Pinpoint the cell where the given text exists, returning its [X, Y] midpoint coordinate. 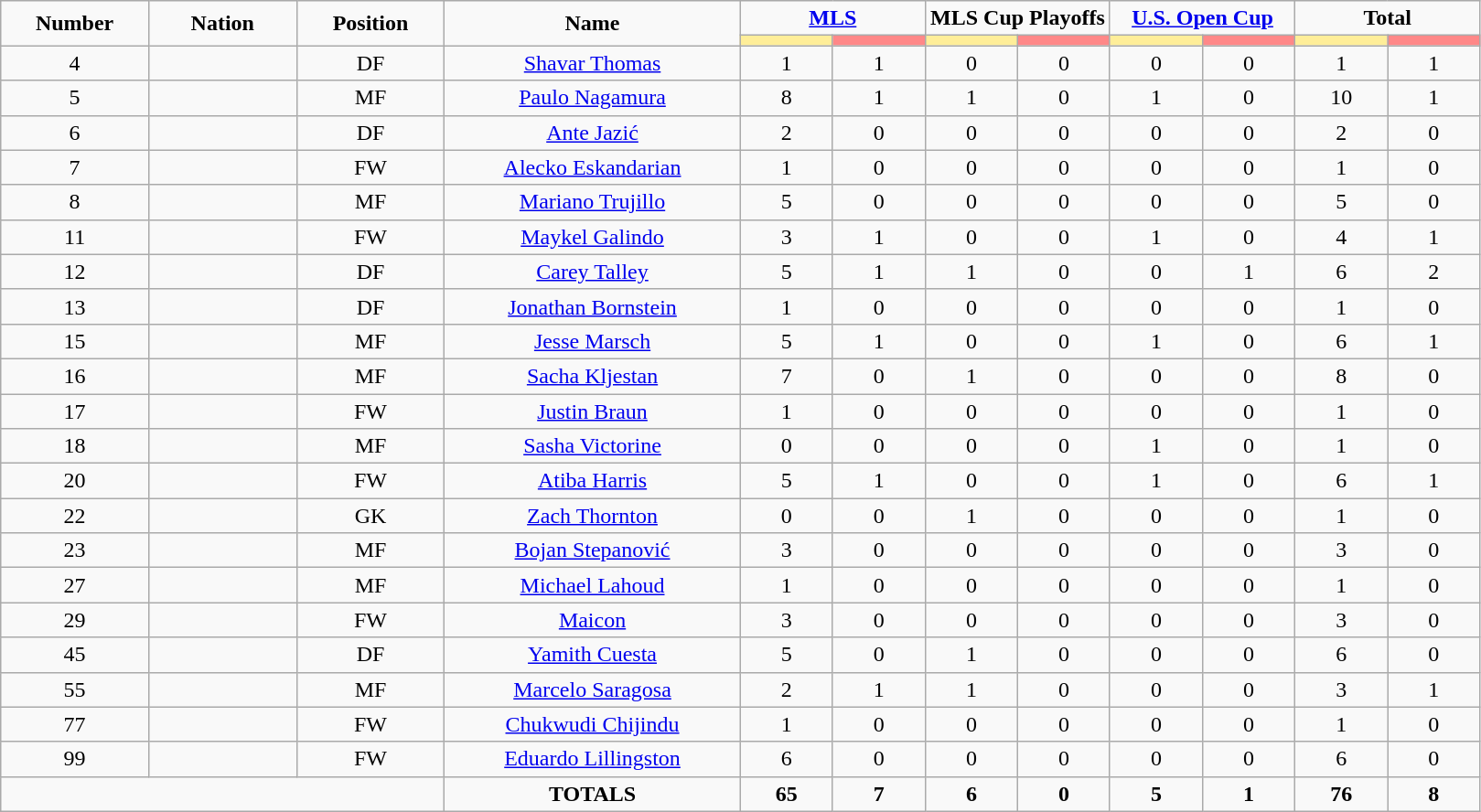
Carey Talley [593, 272]
Name [593, 24]
Bojan Stepanović [593, 550]
Position [370, 24]
Yamith Cuesta [593, 655]
U.S. Open Cup [1202, 18]
15 [75, 341]
TOTALS [593, 794]
10 [1341, 98]
Michael Lahoud [593, 585]
27 [75, 585]
MLS [832, 18]
Ante Jazić [593, 133]
Nation [222, 24]
Justin Braun [593, 411]
16 [75, 376]
Shavar Thomas [593, 63]
Chukwudi Chijindu [593, 724]
Marcelo Saragosa [593, 689]
Jonathan Bornstein [593, 306]
Zach Thornton [593, 516]
99 [75, 759]
Maicon [593, 620]
Sacha Kljestan [593, 376]
Eduardo Lillingston [593, 759]
77 [75, 724]
65 [787, 794]
20 [75, 481]
76 [1341, 794]
11 [75, 237]
55 [75, 689]
MLS Cup Playoffs [1017, 18]
45 [75, 655]
13 [75, 306]
23 [75, 550]
29 [75, 620]
17 [75, 411]
Maykel Galindo [593, 237]
22 [75, 516]
Mariano Trujillo [593, 202]
GK [370, 516]
Atiba Harris [593, 481]
Number [75, 24]
Alecko Eskandarian [593, 167]
18 [75, 446]
Paulo Nagamura [593, 98]
12 [75, 272]
Total [1388, 18]
Jesse Marsch [593, 341]
Sasha Victorine [593, 446]
